From the cell containing the given text, extract its center point as [X, Y] coordinate. 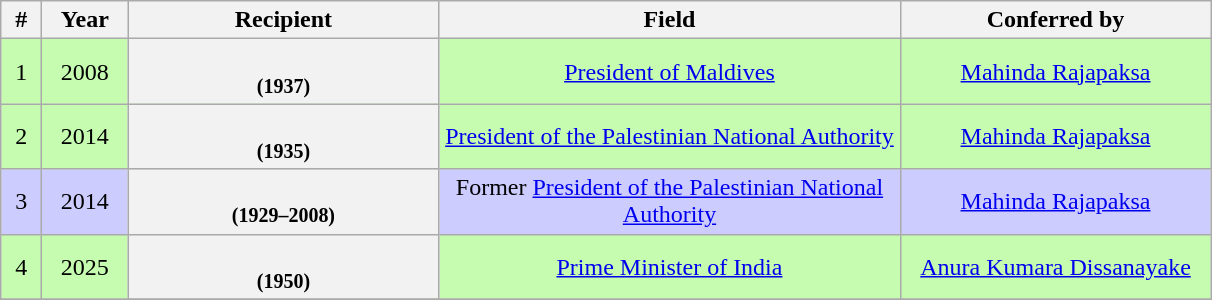
(1929–2008) [284, 202]
4 [22, 266]
Former President of the Palestinian National Authority [670, 202]
Prime Minister of India [670, 266]
Anura Kumara Dissanayake [1056, 266]
Recipient [284, 20]
Year [85, 20]
1 [22, 72]
Field [670, 20]
(1935) [284, 136]
President of Maldives [670, 72]
President of the Palestinian National Authority [670, 136]
(1937) [284, 72]
2 [22, 136]
(1950) [284, 266]
# [22, 20]
Conferred by [1056, 20]
2008 [85, 72]
2025 [85, 266]
3 [22, 202]
